Provide the (X, Y) coordinate of the cell's center where the given text is located.  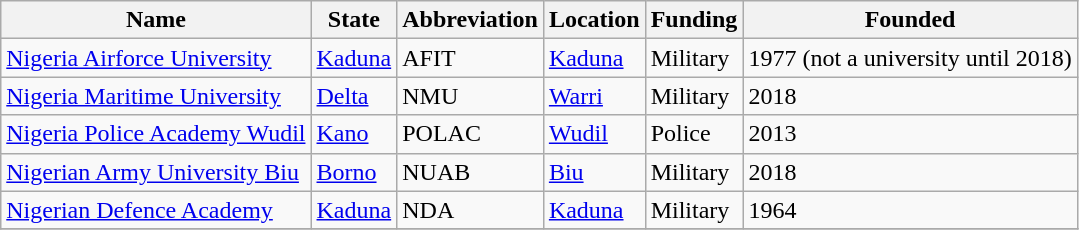
NMU (470, 96)
Name (156, 20)
AFIT (470, 58)
Abbreviation (470, 20)
Funding (694, 20)
NDA (470, 210)
1964 (910, 210)
Nigerian Defence Academy (156, 210)
Founded (910, 20)
Nigeria Airforce University (156, 58)
POLAC (470, 134)
NUAB (470, 172)
Delta (354, 96)
Nigeria Police Academy Wudil (156, 134)
Kano (354, 134)
Nigeria Maritime University (156, 96)
2013 (910, 134)
Location (594, 20)
Warri (594, 96)
State (354, 20)
Biu (594, 172)
Borno (354, 172)
Nigerian Army University Biu (156, 172)
1977 (not a university until 2018) (910, 58)
Wudil (594, 134)
Police (694, 134)
